Output the [x, y] coordinate of the center of the cell containing the given text.  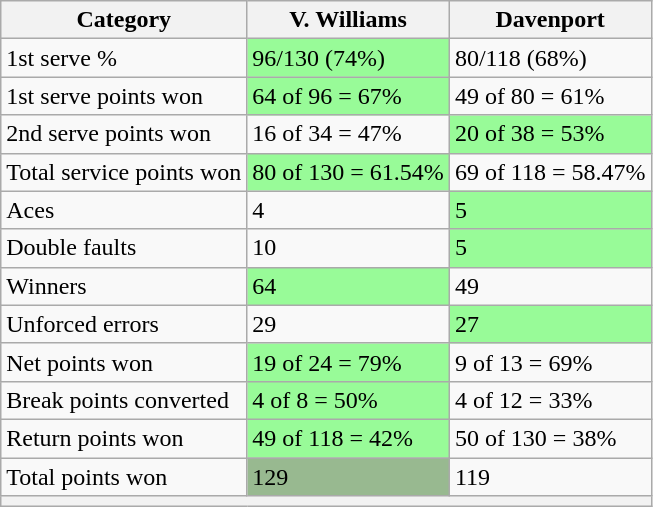
4 of 12 = 33% [550, 400]
20 of 38 = 53% [550, 134]
Total points won [124, 477]
4 of 8 = 50% [348, 400]
1st serve % [124, 58]
64 of 96 = 67% [348, 96]
49 of 118 = 42% [348, 438]
64 [348, 286]
96/130 (74%) [348, 58]
Break points converted [124, 400]
Winners [124, 286]
129 [348, 477]
9 of 13 = 69% [550, 362]
1st serve points won [124, 96]
2nd serve points won [124, 134]
Total service points won [124, 172]
50 of 130 = 38% [550, 438]
V. Williams [348, 20]
19 of 24 = 79% [348, 362]
Return points won [124, 438]
49 [550, 286]
80/118 (68%) [550, 58]
69 of 118 = 58.47% [550, 172]
4 [348, 210]
Aces [124, 210]
27 [550, 324]
Net points won [124, 362]
16 of 34 = 47% [348, 134]
Category [124, 20]
10 [348, 248]
49 of 80 = 61% [550, 96]
119 [550, 477]
Unforced errors [124, 324]
Double faults [124, 248]
Davenport [550, 20]
80 of 130 = 61.54% [348, 172]
29 [348, 324]
